Determine the [x, y] coordinate at the center of the cell enclosing the given text.  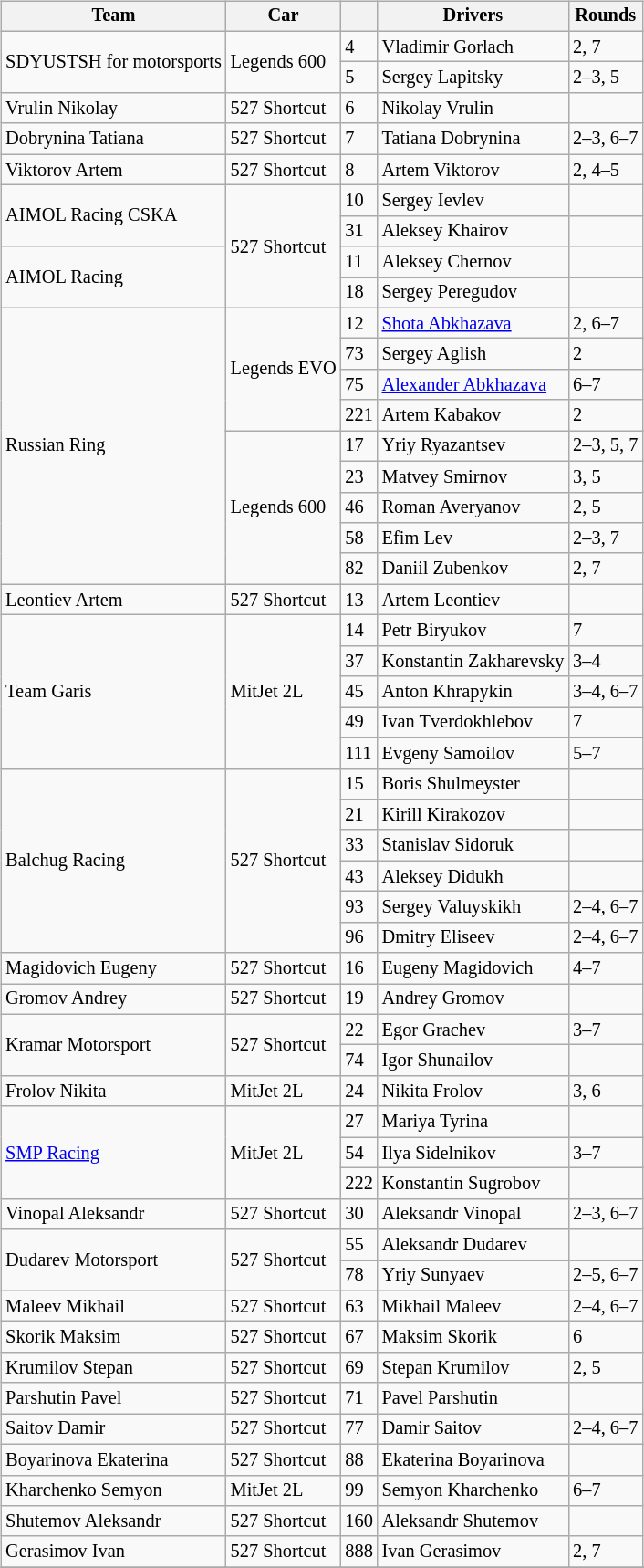
58 [358, 538]
Artem Leontiev [473, 600]
37 [358, 661]
Igor Shunailov [473, 1061]
4–7 [606, 968]
71 [358, 1398]
Alexander Abkhazava [473, 385]
Vinopal Aleksandr [113, 1214]
Dmitry Eliseev [473, 937]
75 [358, 385]
18 [358, 293]
Artem Kabakov [473, 415]
Balchug Racing [113, 861]
111 [358, 753]
24 [358, 1092]
Aleksey Chernov [473, 262]
Kramar Motorsport [113, 1044]
SDYUSTSH for motorsports [113, 62]
Saitov Damir [113, 1429]
Aleksandr Shutemov [473, 1521]
Yriy Ryazantsev [473, 446]
31 [358, 231]
Sergey Lapitsky [473, 78]
222 [358, 1184]
Nikita Frolov [473, 1092]
Sergey Ievlev [473, 201]
Viktorov Artem [113, 170]
2, 4–5 [606, 170]
Team [113, 16]
54 [358, 1153]
Semyon Kharchenko [473, 1490]
888 [358, 1552]
49 [358, 723]
221 [358, 415]
22 [358, 1030]
13 [358, 600]
Gerasimov Ivan [113, 1552]
2–5, 6–7 [606, 1276]
SMP Racing [113, 1152]
Gromov Andrey [113, 999]
11 [358, 262]
Sergey Valuyskikh [473, 907]
46 [358, 507]
73 [358, 354]
Artem Viktorov [473, 170]
88 [358, 1459]
Aleksandr Vinopal [473, 1214]
Parshutin Pavel [113, 1398]
Efim Lev [473, 538]
Andrey Gromov [473, 999]
14 [358, 631]
Maksim Skorik [473, 1337]
Nikolay Vrulin [473, 109]
Shota Abkhazava [473, 323]
Evgeny Samoilov [473, 753]
Tatiana Dobrynina [473, 139]
Rounds [606, 16]
Boris Shulmeyster [473, 784]
16 [358, 968]
3–4 [606, 661]
55 [358, 1245]
Anton Khrapykin [473, 692]
Roman Averyanov [473, 507]
Matvey Smirnov [473, 476]
5–7 [606, 753]
67 [358, 1337]
3–4, 6–7 [606, 692]
Maleev Mikhail [113, 1306]
Mariya Tyrina [473, 1122]
15 [358, 784]
Shutemov Aleksandr [113, 1521]
Boyarinova Ekaterina [113, 1459]
Vladimir Gorlach [473, 47]
Ekaterina Boyarinova [473, 1459]
69 [358, 1368]
Leontiev Artem [113, 600]
Sergey Peregudov [473, 293]
3, 6 [606, 1092]
Krumilov Stepan [113, 1368]
12 [358, 323]
Aleksey Didukh [473, 876]
Aleksandr Dudarev [473, 1245]
3, 5 [606, 476]
2–3, 5, 7 [606, 446]
160 [358, 1521]
Daniil Zubenkov [473, 569]
Aleksey Khairov [473, 231]
Legends EVO [284, 369]
10 [358, 201]
AIMOL Racing [113, 277]
2, 6–7 [606, 323]
19 [358, 999]
4 [358, 47]
23 [358, 476]
77 [358, 1429]
Dudarev Motorsport [113, 1260]
Team Garis [113, 692]
82 [358, 569]
Stanislav Sidoruk [473, 845]
Vrulin Nikolay [113, 109]
Konstantin Sugrobov [473, 1184]
5 [358, 78]
63 [358, 1306]
Kharchenko Semyon [113, 1490]
Eugeny Magidovich [473, 968]
78 [358, 1276]
Ivan Tverdokhlebov [473, 723]
Egor Grachev [473, 1030]
Mikhail Maleev [473, 1306]
2–3, 5 [606, 78]
21 [358, 815]
Kirill Kirakozov [473, 815]
Petr Biryukov [473, 631]
Stepan Krumilov [473, 1368]
Ivan Gerasimov [473, 1552]
45 [358, 692]
96 [358, 937]
Car [284, 16]
Yriy Sunyaev [473, 1276]
2–3, 7 [606, 538]
AIMOL Racing CSKA [113, 215]
Damir Saitov [473, 1429]
93 [358, 907]
30 [358, 1214]
8 [358, 170]
17 [358, 446]
Sergey Aglish [473, 354]
Russian Ring [113, 445]
Ilya Sidelnikov [473, 1153]
Dobrynina Tatiana [113, 139]
43 [358, 876]
99 [358, 1490]
Pavel Parshutin [473, 1398]
Drivers [473, 16]
Magidovich Eugeny [113, 968]
Skorik Maksim [113, 1337]
Frolov Nikita [113, 1092]
33 [358, 845]
74 [358, 1061]
27 [358, 1122]
Konstantin Zakharevsky [473, 661]
